For the text-containing cell, return its midpoint in [X, Y] coordinate format. 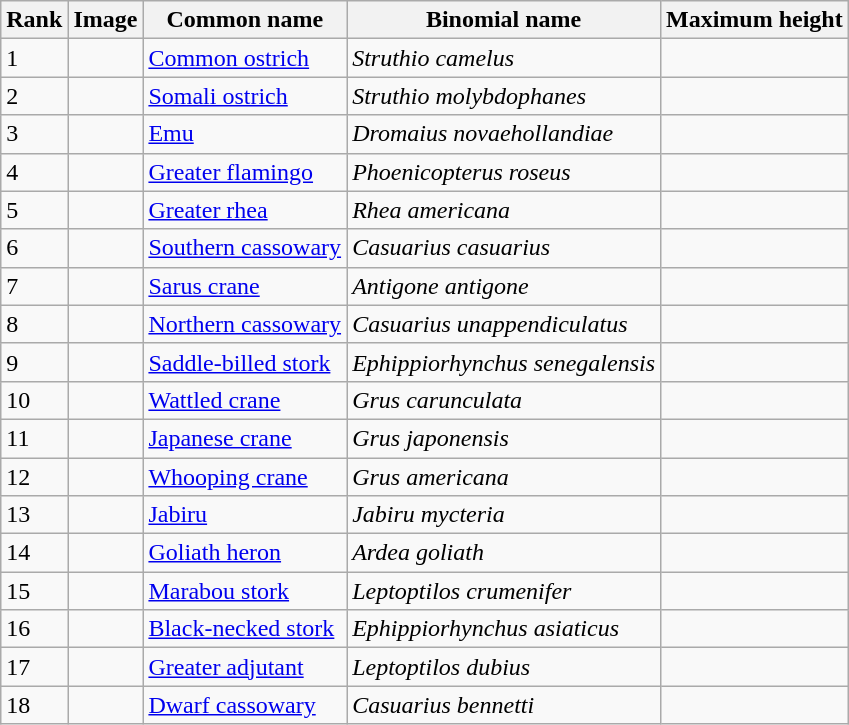
Greater flamingo [245, 172]
Struthio camelus [504, 58]
Common ostrich [245, 58]
13 [34, 515]
Casuarius bennetti [504, 705]
Common name [245, 20]
Jabiru [245, 515]
Image [106, 20]
Dwarf cassowary [245, 705]
Saddle-billed stork [245, 362]
14 [34, 553]
3 [34, 134]
Black-necked stork [245, 629]
7 [34, 286]
Grus japonensis [504, 438]
Antigone antigone [504, 286]
Ephippiorhynchus senegalensis [504, 362]
16 [34, 629]
Goliath heron [245, 553]
Maximum height [755, 20]
Grus carunculata [504, 400]
Leptoptilos crumenifer [504, 591]
15 [34, 591]
Jabiru mycteria [504, 515]
Wattled crane [245, 400]
Leptoptilos dubius [504, 667]
10 [34, 400]
8 [34, 324]
2 [34, 96]
Ardea goliath [504, 553]
9 [34, 362]
6 [34, 248]
Whooping crane [245, 477]
Grus americana [504, 477]
17 [34, 667]
18 [34, 705]
Sarus crane [245, 286]
Somali ostrich [245, 96]
12 [34, 477]
Japanese crane [245, 438]
Ephippiorhynchus asiaticus [504, 629]
4 [34, 172]
Southern cassowary [245, 248]
Rhea americana [504, 210]
Greater adjutant [245, 667]
Casuarius casuarius [504, 248]
Rank [34, 20]
Marabou stork [245, 591]
5 [34, 210]
1 [34, 58]
Northern cassowary [245, 324]
Struthio molybdophanes [504, 96]
Dromaius novaehollandiae [504, 134]
Emu [245, 134]
11 [34, 438]
Casuarius unappendiculatus [504, 324]
Binomial name [504, 20]
Greater rhea [245, 210]
Phoenicopterus roseus [504, 172]
